Scan for the cell matching the given text and deliver its (X, Y) coordinate at center. 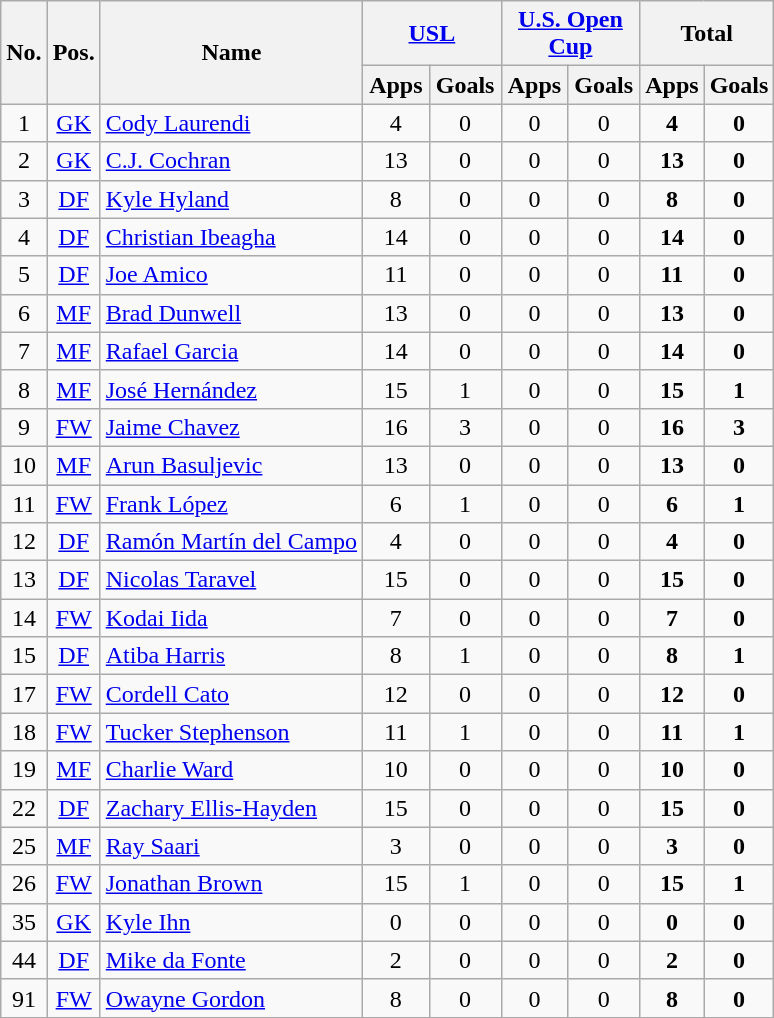
18 (24, 732)
9 (24, 427)
Arun Basuljevic (231, 465)
44 (24, 960)
C.J. Cochran (231, 161)
Brad Dunwell (231, 313)
5 (24, 275)
Cordell Cato (231, 694)
35 (24, 922)
Pos. (74, 52)
Kyle Hyland (231, 199)
25 (24, 846)
22 (24, 808)
José Hernández (231, 389)
U.S. Open Cup (570, 34)
Kodai Iida (231, 618)
Frank López (231, 503)
Tucker Stephenson (231, 732)
Owayne Gordon (231, 998)
17 (24, 694)
Zachary Ellis-Hayden (231, 808)
26 (24, 884)
Cody Laurendi (231, 123)
Total (707, 34)
Nicolas Taravel (231, 580)
19 (24, 770)
Mike da Fonte (231, 960)
Name (231, 52)
Kyle Ihn (231, 922)
Jaime Chavez (231, 427)
Charlie Ward (231, 770)
Jonathan Brown (231, 884)
Rafael Garcia (231, 351)
Ray Saari (231, 846)
USL (432, 34)
Joe Amico (231, 275)
Christian Ibeagha (231, 237)
Atiba Harris (231, 656)
91 (24, 998)
Ramón Martín del Campo (231, 542)
No. (24, 52)
